Locate the cell with the specified text and output its (X, Y) center coordinate. 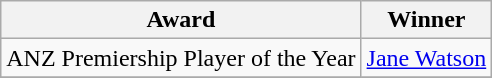
Winner (426, 20)
Award (181, 20)
Jane Watson (426, 58)
ANZ Premiership Player of the Year (181, 58)
